Find where the given text appears and provide that cell's center as [x, y] coordinate. 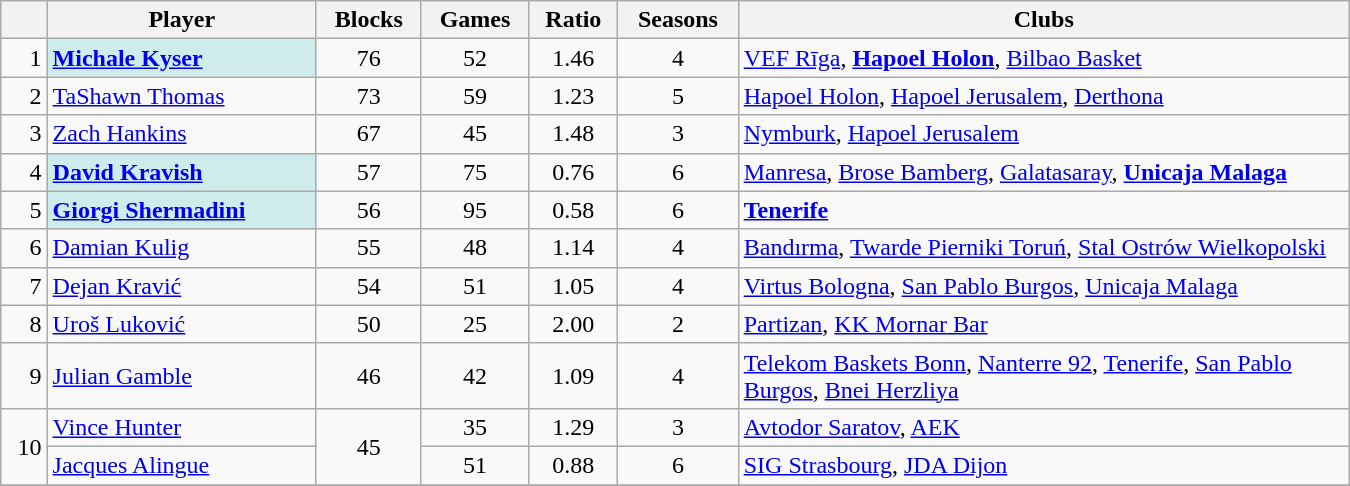
10 [24, 446]
Games [475, 20]
Damian Kulig [182, 248]
Seasons [678, 20]
Partizan, KK Mornar Bar [1044, 324]
57 [368, 172]
Zach Hankins [182, 134]
1.14 [574, 248]
7 [24, 286]
Nymburk, Hapoel Jerusalem [1044, 134]
Hapoel Holon, Hapoel Jerusalem, Derthona [1044, 96]
35 [475, 427]
59 [475, 96]
VEF Rīga, Hapoel Holon, Bilbao Basket [1044, 58]
67 [368, 134]
Bandırma, Twarde Pierniki Toruń, Stal Ostrów Wielkopolski [1044, 248]
9 [24, 376]
56 [368, 210]
50 [368, 324]
David Kravish [182, 172]
1.46 [574, 58]
75 [475, 172]
Dejan Kravić [182, 286]
Clubs [1044, 20]
1.48 [574, 134]
Blocks [368, 20]
Player [182, 20]
TaShawn Thomas [182, 96]
Giorgi Shermadini [182, 210]
76 [368, 58]
55 [368, 248]
1.05 [574, 286]
46 [368, 376]
0.76 [574, 172]
1 [24, 58]
1.09 [574, 376]
Ratio [574, 20]
2.00 [574, 324]
54 [368, 286]
0.88 [574, 465]
Jacques Alingue [182, 465]
Michale Kyser [182, 58]
Avtodor Saratov, AEK [1044, 427]
42 [475, 376]
Julian Gamble [182, 376]
0.58 [574, 210]
Manresa, Brose Bamberg, Galatasaray, Unicaja Malaga [1044, 172]
48 [475, 248]
Uroš Luković [182, 324]
SIG Strasbourg, JDA Dijon [1044, 465]
Telekom Baskets Bonn, Nanterre 92, Tenerife, San Pablo Burgos, Bnei Herzliya [1044, 376]
95 [475, 210]
Vince Hunter [182, 427]
1.29 [574, 427]
52 [475, 58]
Virtus Bologna, San Pablo Burgos, Unicaja Malaga [1044, 286]
8 [24, 324]
73 [368, 96]
1.23 [574, 96]
25 [475, 324]
Tenerife [1044, 210]
